Output the (X, Y) coordinate of the center of the cell containing the given text.  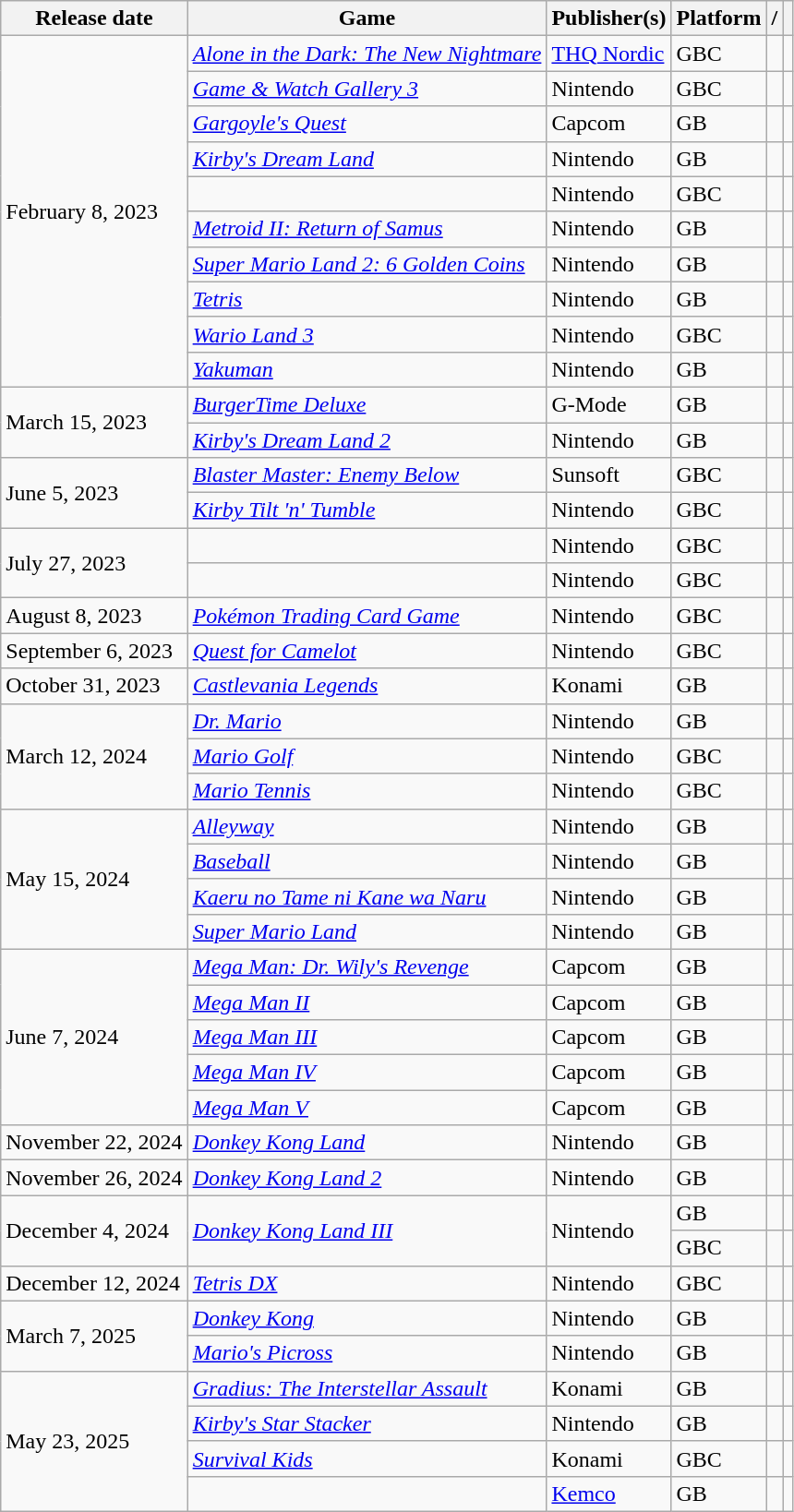
/ (775, 18)
March 12, 2024 (94, 756)
Kirby Tilt 'n' Tumble (367, 510)
December 4, 2024 (94, 1230)
Mega Man: Dr. Wily's Revenge (367, 966)
Kemco (609, 1494)
Dr. Mario (367, 721)
March 7, 2025 (94, 1336)
Survival Kids (367, 1458)
Game (367, 18)
August 8, 2023 (94, 616)
Tetris DX (367, 1283)
BurgerTime Deluxe (367, 404)
Kaeru no Tame ni Kane wa Naru (367, 896)
THQ Nordic (609, 54)
Mario Golf (367, 756)
December 12, 2024 (94, 1283)
Metroid II: Return of Samus (367, 229)
Publisher(s) (609, 18)
Donkey Kong Land III (367, 1230)
Alone in the Dark: The New Nightmare (367, 54)
March 15, 2023 (94, 422)
Donkey Kong Land (367, 1143)
Donkey Kong Land 2 (367, 1178)
Game & Watch Gallery 3 (367, 89)
Mario Tennis (367, 791)
Kirby's Star Stacker (367, 1423)
Kirby's Dream Land (367, 159)
Mega Man III (367, 1038)
February 8, 2023 (94, 212)
Mario's Picross (367, 1353)
Release date (94, 18)
Platform (718, 18)
Sunsoft (609, 475)
Wario Land 3 (367, 334)
Quest for Camelot (367, 651)
Mega Man V (367, 1108)
June 7, 2024 (94, 1037)
Mega Man IV (367, 1073)
G-Mode (609, 404)
May 15, 2024 (94, 879)
Baseball (367, 861)
Tetris (367, 299)
Gradius: The Interstellar Assault (367, 1388)
Castlevania Legends (367, 686)
Super Mario Land (367, 931)
November 26, 2024 (94, 1178)
Kirby's Dream Land 2 (367, 440)
June 5, 2023 (94, 493)
Mega Man II (367, 1002)
Alleyway (367, 826)
May 23, 2025 (94, 1441)
September 6, 2023 (94, 651)
Gargoyle's Quest (367, 124)
Pokémon Trading Card Game (367, 616)
Super Mario Land 2: 6 Golden Coins (367, 264)
Donkey Kong (367, 1318)
Yakuman (367, 369)
Blaster Master: Enemy Below (367, 475)
November 22, 2024 (94, 1143)
July 27, 2023 (94, 563)
October 31, 2023 (94, 686)
